Output the (X, Y) coordinate of the center of the cell containing the given text.  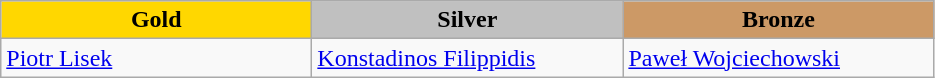
Bronze (778, 20)
Konstadinos Filippidis (468, 58)
Paweł Wojciechowski (778, 58)
Silver (468, 20)
Gold (156, 20)
Piotr Lisek (156, 58)
